Find where the given text appears and provide that cell's center as [X, Y] coordinate. 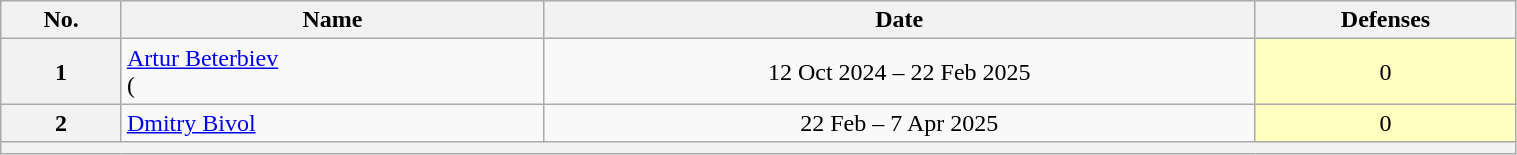
Dmitry Bivol [332, 123]
Name [332, 20]
12 Oct 2024 – 22 Feb 2025 [899, 72]
Artur Beterbiev( [332, 72]
22 Feb – 7 Apr 2025 [899, 123]
No. [62, 20]
1 [62, 72]
2 [62, 123]
Defenses [1386, 20]
Date [899, 20]
